Scan for the cell matching the given text and deliver its [x, y] coordinate at center. 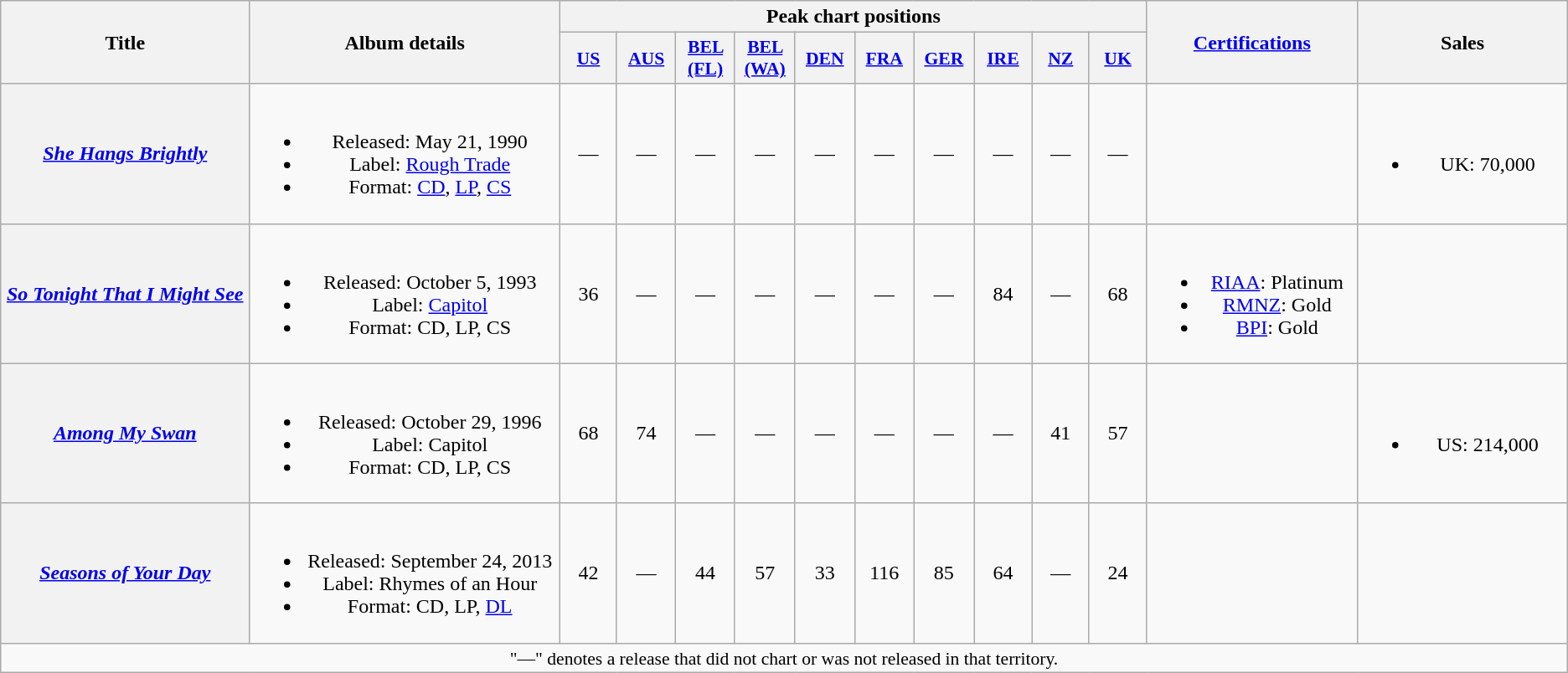
36 [589, 293]
74 [647, 434]
Peak chart positions [854, 17]
Sales [1462, 42]
24 [1117, 573]
64 [1003, 573]
85 [943, 573]
So Tonight That I Might See [126, 293]
US: 214,000 [1462, 434]
Seasons of Your Day [126, 573]
Released: September 24, 2013Label: Rhymes of an HourFormat: CD, LP, DL [405, 573]
Certifications [1252, 42]
DEN [824, 59]
33 [824, 573]
UK: 70,000 [1462, 154]
41 [1060, 434]
Album details [405, 42]
BEL (FL) [705, 59]
FRA [885, 59]
NZ [1060, 59]
84 [1003, 293]
She Hangs Brightly [126, 154]
"—" denotes a release that did not chart or was not released in that territory. [784, 658]
Among My Swan [126, 434]
IRE [1003, 59]
US [589, 59]
UK [1117, 59]
BEL (WA) [765, 59]
116 [885, 573]
Released: October 29, 1996Label: CapitolFormat: CD, LP, CS [405, 434]
GER [943, 59]
Released: October 5, 1993Label: CapitolFormat: CD, LP, CS [405, 293]
RIAA: PlatinumRMNZ: GoldBPI: Gold [1252, 293]
44 [705, 573]
42 [589, 573]
Released: May 21, 1990Label: Rough TradeFormat: CD, LP, CS [405, 154]
Title [126, 42]
AUS [647, 59]
